Find where the given text appears and provide that cell's center as [X, Y] coordinate. 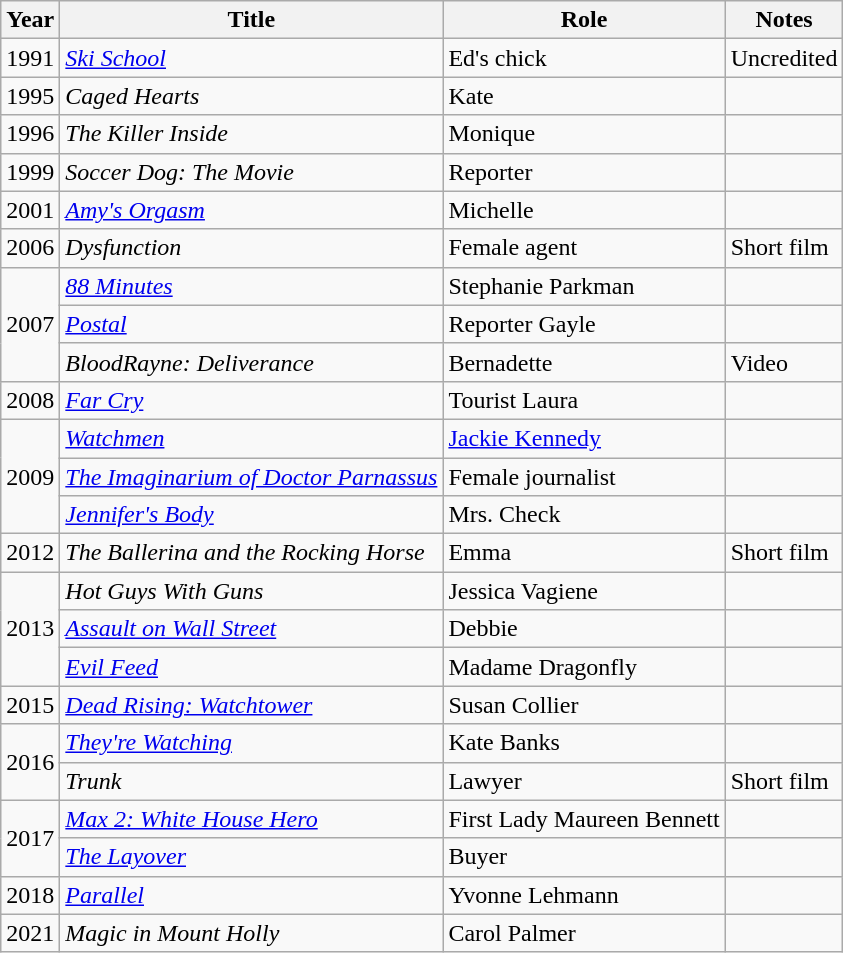
Far Cry [252, 400]
Max 2: White House Hero [252, 819]
Reporter [584, 172]
Ski School [252, 58]
2013 [30, 629]
Kate [584, 96]
Assault on Wall Street [252, 629]
2008 [30, 400]
Madame Dragonfly [584, 667]
Video [784, 362]
Jackie Kennedy [584, 438]
Female journalist [584, 477]
Stephanie Parkman [584, 286]
BloodRayne: Deliverance [252, 362]
2006 [30, 248]
2001 [30, 210]
Amy's Orgasm [252, 210]
Mrs. Check [584, 515]
Notes [784, 20]
Emma [584, 553]
Dysfunction [252, 248]
Susan Collier [584, 705]
Postal [252, 324]
Carol Palmer [584, 933]
2015 [30, 705]
Evil Feed [252, 667]
The Imaginarium of Doctor Parnassus [252, 477]
The Killer Inside [252, 134]
Watchmen [252, 438]
Buyer [584, 857]
2007 [30, 324]
2016 [30, 762]
Uncredited [784, 58]
Debbie [584, 629]
Yvonne Lehmann [584, 895]
Female agent [584, 248]
1991 [30, 58]
1996 [30, 134]
Monique [584, 134]
Year [30, 20]
Lawyer [584, 781]
2012 [30, 553]
2018 [30, 895]
The Layover [252, 857]
Magic in Mount Holly [252, 933]
Jennifer's Body [252, 515]
Kate Banks [584, 743]
1999 [30, 172]
2017 [30, 838]
Trunk [252, 781]
They're Watching [252, 743]
Dead Rising: Watchtower [252, 705]
Parallel [252, 895]
Caged Hearts [252, 96]
2021 [30, 933]
Hot Guys With Guns [252, 591]
Jessica Vagiene [584, 591]
1995 [30, 96]
88 Minutes [252, 286]
First Lady Maureen Bennett [584, 819]
Role [584, 20]
Ed's chick [584, 58]
Bernadette [584, 362]
The Ballerina and the Rocking Horse [252, 553]
Reporter Gayle [584, 324]
Tourist Laura [584, 400]
Soccer Dog: The Movie [252, 172]
Title [252, 20]
Michelle [584, 210]
2009 [30, 476]
